For the text-containing cell, return its midpoint in (x, y) coordinate format. 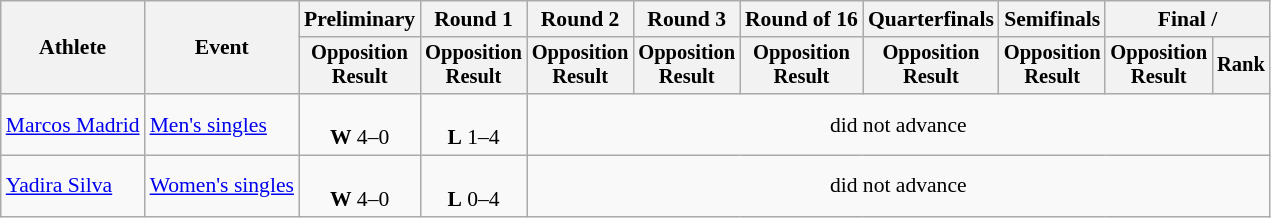
Semifinals (1052, 19)
Yadira Silva (73, 186)
Quarterfinals (931, 19)
Round 3 (686, 19)
Rank (1241, 66)
L 0–4 (474, 186)
Round 2 (580, 19)
Event (222, 48)
Marcos Madrid (73, 124)
Final / (1187, 19)
L 1–4 (474, 124)
Men's singles (222, 124)
Round of 16 (802, 19)
Athlete (73, 48)
Round 1 (474, 19)
Preliminary (360, 19)
Women's singles (222, 186)
